For the text-containing cell, return its midpoint in [X, Y] coordinate format. 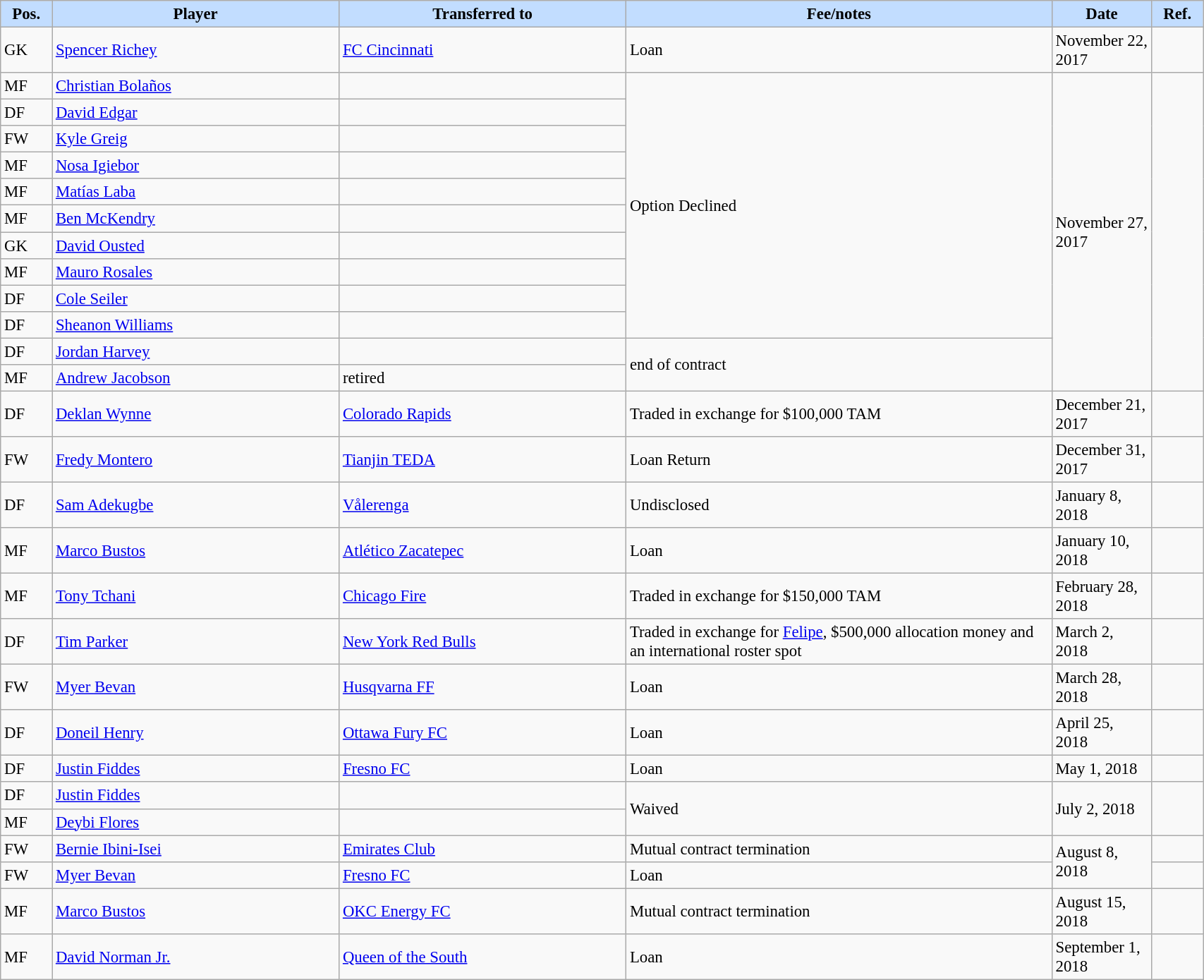
Mauro Rosales [196, 272]
July 2, 2018 [1102, 809]
Spencer Richey [196, 51]
Emirates Club [482, 849]
Sam Adekugbe [196, 505]
Tim Parker [196, 642]
September 1, 2018 [1102, 957]
Colorado Rapids [482, 413]
May 1, 2018 [1102, 769]
Loan Return [839, 460]
FC Cincinnati [482, 51]
December 31, 2017 [1102, 460]
David Ousted [196, 246]
David Norman Jr. [196, 957]
Cole Seiler [196, 298]
Deybi Flores [196, 822]
Bernie Ibini-Isei [196, 849]
Jordan Harvey [196, 351]
February 28, 2018 [1102, 597]
Player [196, 14]
December 21, 2017 [1102, 413]
Matías Laba [196, 193]
Waived [839, 809]
August 15, 2018 [1102, 912]
August 8, 2018 [1102, 862]
Husqvarna FF [482, 687]
Traded in exchange for $100,000 TAM [839, 413]
April 25, 2018 [1102, 732]
OKC Energy FC [482, 912]
Option Declined [839, 205]
Fredy Montero [196, 460]
Ottawa Fury FC [482, 732]
Date [1102, 14]
November 27, 2017 [1102, 231]
Pos. [27, 14]
Vålerenga [482, 505]
Tianjin TEDA [482, 460]
Transferred to [482, 14]
Kyle Greig [196, 139]
Ref. [1178, 14]
November 22, 2017 [1102, 51]
Andrew Jacobson [196, 378]
January 8, 2018 [1102, 505]
Deklan Wynne [196, 413]
January 10, 2018 [1102, 550]
Sheanon Williams [196, 325]
Nosa Igiebor [196, 166]
Tony Tchani [196, 597]
Queen of the South [482, 957]
retired [482, 378]
March 2, 2018 [1102, 642]
Traded in exchange for $150,000 TAM [839, 597]
Fee/notes [839, 14]
Undisclosed [839, 505]
March 28, 2018 [1102, 687]
Ben McKendry [196, 219]
New York Red Bulls [482, 642]
Christian Bolaños [196, 86]
David Edgar [196, 113]
Traded in exchange for Felipe, $500,000 allocation money and an international roster spot [839, 642]
end of contract [839, 364]
Atlético Zacatepec [482, 550]
Doneil Henry [196, 732]
Chicago Fire [482, 597]
